Pinpoint the cell where the given text exists, returning its (X, Y) midpoint coordinate. 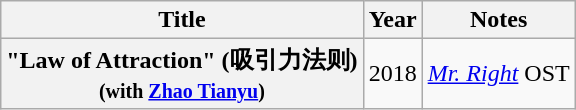
"Law of Attraction" (吸引力法则)(with Zhao Tianyu) (182, 74)
Mr. Right OST (498, 74)
Year (392, 20)
Notes (498, 20)
Title (182, 20)
2018 (392, 74)
